For the text-containing cell, return its midpoint in [x, y] coordinate format. 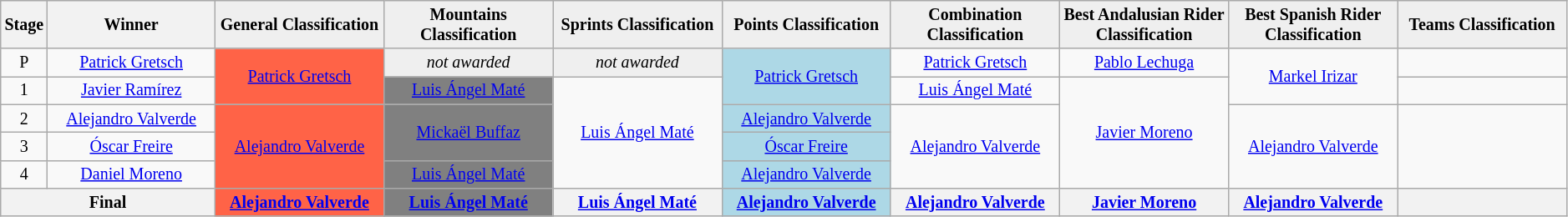
Best Spanish Rider Classification [1313, 25]
General Classification [299, 25]
Combination Classification [975, 25]
Final [109, 202]
Sprints Classification [637, 25]
Pablo Lechuga [1144, 63]
4 [24, 174]
1 [24, 90]
Daniel Moreno [131, 174]
Teams Classification [1482, 25]
Javier Ramírez [131, 90]
Mickaël Buffaz [469, 132]
Stage [24, 25]
2 [24, 119]
Best Andalusian Rider Classification [1144, 25]
Points Classification [806, 25]
Winner [131, 25]
Mountains Classification [469, 25]
3 [24, 147]
P [24, 63]
Markel Irizar [1313, 77]
